Find where the given text appears and provide that cell's center as [X, Y] coordinate. 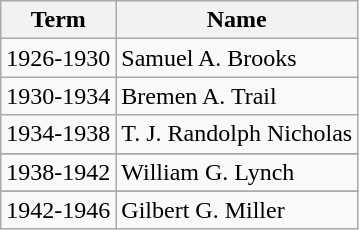
Samuel A. Brooks [237, 58]
Name [237, 20]
Gilbert G. Miller [237, 210]
Term [58, 20]
T. J. Randolph Nicholas [237, 134]
1938-1942 [58, 172]
Bremen A. Trail [237, 96]
1930-1934 [58, 96]
1934-1938 [58, 134]
1942-1946 [58, 210]
William G. Lynch [237, 172]
1926-1930 [58, 58]
